Provide the (X, Y) coordinate of the cell's center where the given text is located.  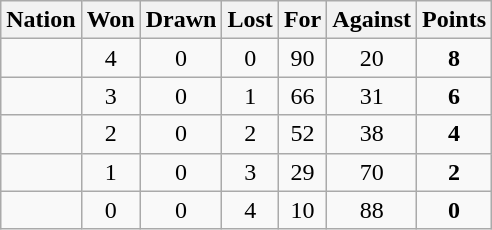
Lost (250, 20)
For (302, 20)
Points (454, 20)
Drawn (181, 20)
52 (302, 134)
31 (372, 96)
29 (302, 172)
6 (454, 96)
20 (372, 58)
10 (302, 210)
88 (372, 210)
Won (110, 20)
Against (372, 20)
66 (302, 96)
90 (302, 58)
Nation (41, 20)
8 (454, 58)
38 (372, 134)
70 (372, 172)
